Find where the given text appears and provide that cell's center as [x, y] coordinate. 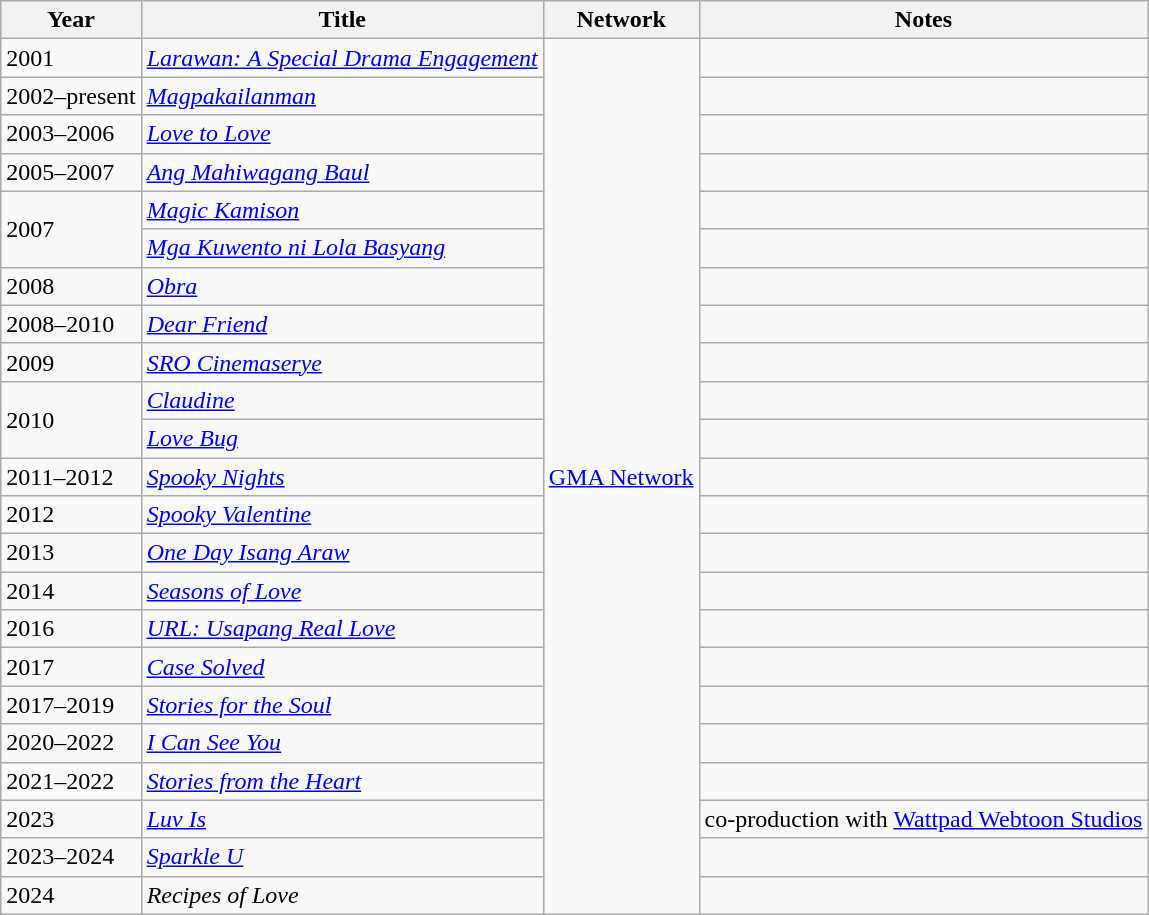
Stories for the Soul [342, 705]
Magpakailanman [342, 96]
2002–present [71, 96]
Obra [342, 286]
2003–2006 [71, 134]
Dear Friend [342, 324]
URL: Usapang Real Love [342, 629]
I Can See You [342, 743]
2020–2022 [71, 743]
Sparkle U [342, 857]
Love to Love [342, 134]
Network [621, 20]
Magic Kamison [342, 210]
Love Bug [342, 438]
2005–2007 [71, 172]
2023–2024 [71, 857]
2010 [71, 419]
2021–2022 [71, 781]
2009 [71, 362]
Year [71, 20]
Seasons of Love [342, 591]
Case Solved [342, 667]
2012 [71, 515]
2001 [71, 58]
2013 [71, 553]
co-production with Wattpad Webtoon Studios [924, 819]
Recipes of Love [342, 895]
Spooky Nights [342, 477]
Luv Is [342, 819]
2016 [71, 629]
Larawan: A Special Drama Engagement [342, 58]
SRO Cinemaserye [342, 362]
GMA Network [621, 476]
Ang Mahiwagang Baul [342, 172]
2024 [71, 895]
Claudine [342, 400]
2008 [71, 286]
2014 [71, 591]
Notes [924, 20]
Stories from the Heart [342, 781]
2008–2010 [71, 324]
Title [342, 20]
Spooky Valentine [342, 515]
2011–2012 [71, 477]
2007 [71, 229]
2017–2019 [71, 705]
2017 [71, 667]
One Day Isang Araw [342, 553]
2023 [71, 819]
Mga Kuwento ni Lola Basyang [342, 248]
